For the text-containing cell, return its midpoint in [x, y] coordinate format. 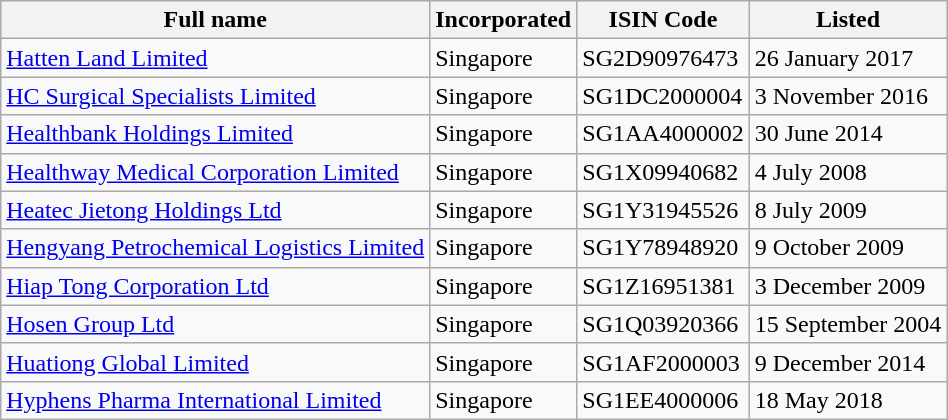
SG1AA4000002 [663, 134]
ISIN Code [663, 20]
Full name [216, 20]
8 July 2009 [848, 210]
SG1DC2000004 [663, 96]
HC Surgical Specialists Limited [216, 96]
SG1AF2000003 [663, 362]
9 December 2014 [848, 362]
SG1Y78948920 [663, 248]
4 July 2008 [848, 172]
15 September 2004 [848, 324]
SG1X09940682 [663, 172]
3 November 2016 [848, 96]
Huationg Global Limited [216, 362]
Hatten Land Limited [216, 58]
Hyphens Pharma International Limited [216, 400]
Hosen Group Ltd [216, 324]
SG1EE4000006 [663, 400]
Hengyang Petrochemical Logistics Limited [216, 248]
3 December 2009 [848, 286]
SG2D90976473 [663, 58]
Heatec Jietong Holdings Ltd [216, 210]
SG1Z16951381 [663, 286]
Listed [848, 20]
SG1Q03920366 [663, 324]
Incorporated [504, 20]
9 October 2009 [848, 248]
18 May 2018 [848, 400]
30 June 2014 [848, 134]
26 January 2017 [848, 58]
Hiap Tong Corporation Ltd [216, 286]
Healthway Medical Corporation Limited [216, 172]
Healthbank Holdings Limited [216, 134]
SG1Y31945526 [663, 210]
